Locate the cell with the specified text and output its (x, y) center coordinate. 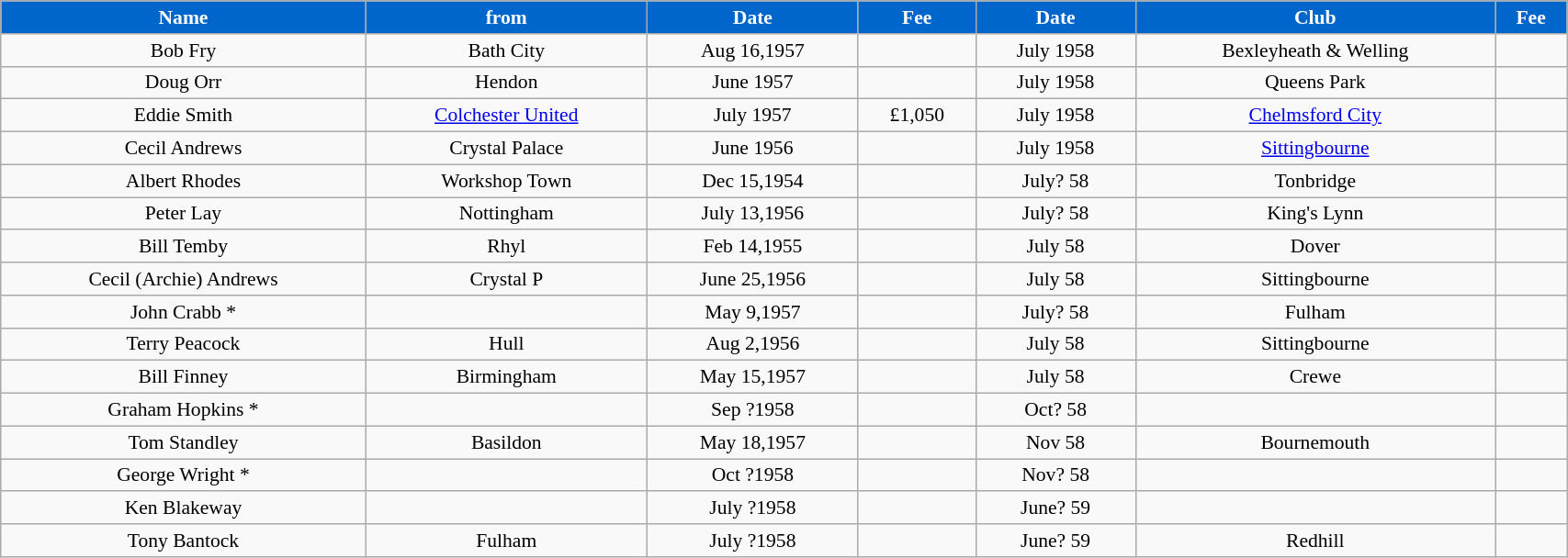
George Wright * (184, 475)
Colchester United (506, 116)
Crystal P (506, 279)
June 25,1956 (752, 279)
Name (184, 17)
£1,050 (917, 116)
Cecil Andrews (184, 149)
Aug 16,1957 (752, 50)
Dover (1315, 247)
Rhyl (506, 247)
Queens Park (1315, 83)
Chelmsford City (1315, 116)
Bill Finney (184, 377)
Club (1315, 17)
Redhill (1315, 541)
Aug 2,1956 (752, 344)
Terry Peacock (184, 344)
Crystal Palace (506, 149)
Nov 58 (1055, 442)
Sep ?1958 (752, 410)
May 9,1957 (752, 312)
Dec 15,1954 (752, 181)
Birmingham (506, 377)
John Crabb * (184, 312)
Albert Rhodes (184, 181)
May 15,1957 (752, 377)
Oct ?1958 (752, 475)
Nov? 58 (1055, 475)
June 1956 (752, 149)
Tonbridge (1315, 181)
Bill Temby (184, 247)
June 1957 (752, 83)
Eddie Smith (184, 116)
Hendon (506, 83)
Bath City (506, 50)
July 13,1956 (752, 214)
Hull (506, 344)
King's Lynn (1315, 214)
Ken Blakeway (184, 508)
Tom Standley (184, 442)
Cecil (Archie) Andrews (184, 279)
Doug Orr (184, 83)
Workshop Town (506, 181)
Nottingham (506, 214)
May 18,1957 (752, 442)
Graham Hopkins * (184, 410)
Tony Bantock (184, 541)
Feb 14,1955 (752, 247)
Bournemouth (1315, 442)
Oct? 58 (1055, 410)
Bob Fry (184, 50)
from (506, 17)
July 1957 (752, 116)
Crewe (1315, 377)
Peter Lay (184, 214)
Bexleyheath & Welling (1315, 50)
Basildon (506, 442)
